Determine the (x, y) coordinate at the center of the cell enclosing the given text.  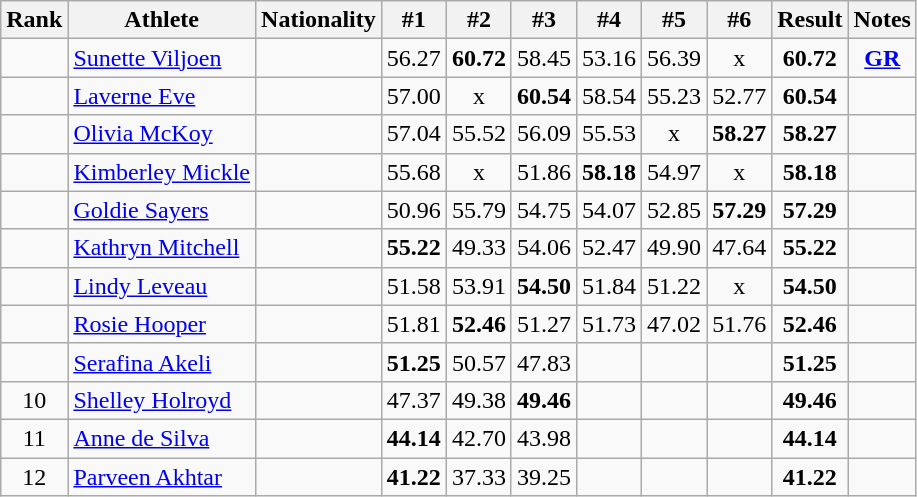
39.25 (544, 477)
12 (34, 477)
47.83 (544, 362)
Serafina Akeli (162, 362)
#6 (740, 20)
#5 (674, 20)
Sunette Viljoen (162, 58)
51.84 (608, 286)
51.58 (414, 286)
57.00 (414, 96)
Lindy Leveau (162, 286)
55.68 (414, 172)
55.52 (478, 134)
55.53 (608, 134)
Notes (882, 20)
43.98 (544, 438)
Result (810, 20)
51.86 (544, 172)
49.33 (478, 248)
57.04 (414, 134)
49.38 (478, 400)
10 (34, 400)
47.37 (414, 400)
#4 (608, 20)
47.64 (740, 248)
52.77 (740, 96)
54.75 (544, 210)
Nationality (319, 20)
51.81 (414, 324)
52.85 (674, 210)
#1 (414, 20)
49.90 (674, 248)
Rosie Hooper (162, 324)
50.96 (414, 210)
37.33 (478, 477)
#3 (544, 20)
47.02 (674, 324)
55.23 (674, 96)
54.97 (674, 172)
Olivia McKoy (162, 134)
Kathryn Mitchell (162, 248)
GR (882, 58)
56.27 (414, 58)
54.07 (608, 210)
Laverne Eve (162, 96)
56.09 (544, 134)
Anne de Silva (162, 438)
Goldie Sayers (162, 210)
55.79 (478, 210)
Athlete (162, 20)
Rank (34, 20)
42.70 (478, 438)
56.39 (674, 58)
50.57 (478, 362)
51.73 (608, 324)
58.54 (608, 96)
52.47 (608, 248)
51.22 (674, 286)
51.76 (740, 324)
Kimberley Mickle (162, 172)
Shelley Holroyd (162, 400)
54.06 (544, 248)
53.91 (478, 286)
51.27 (544, 324)
#2 (478, 20)
58.45 (544, 58)
53.16 (608, 58)
Parveen Akhtar (162, 477)
11 (34, 438)
